Return the [x, y] coordinate for the center point of the cell that contains the specified text.  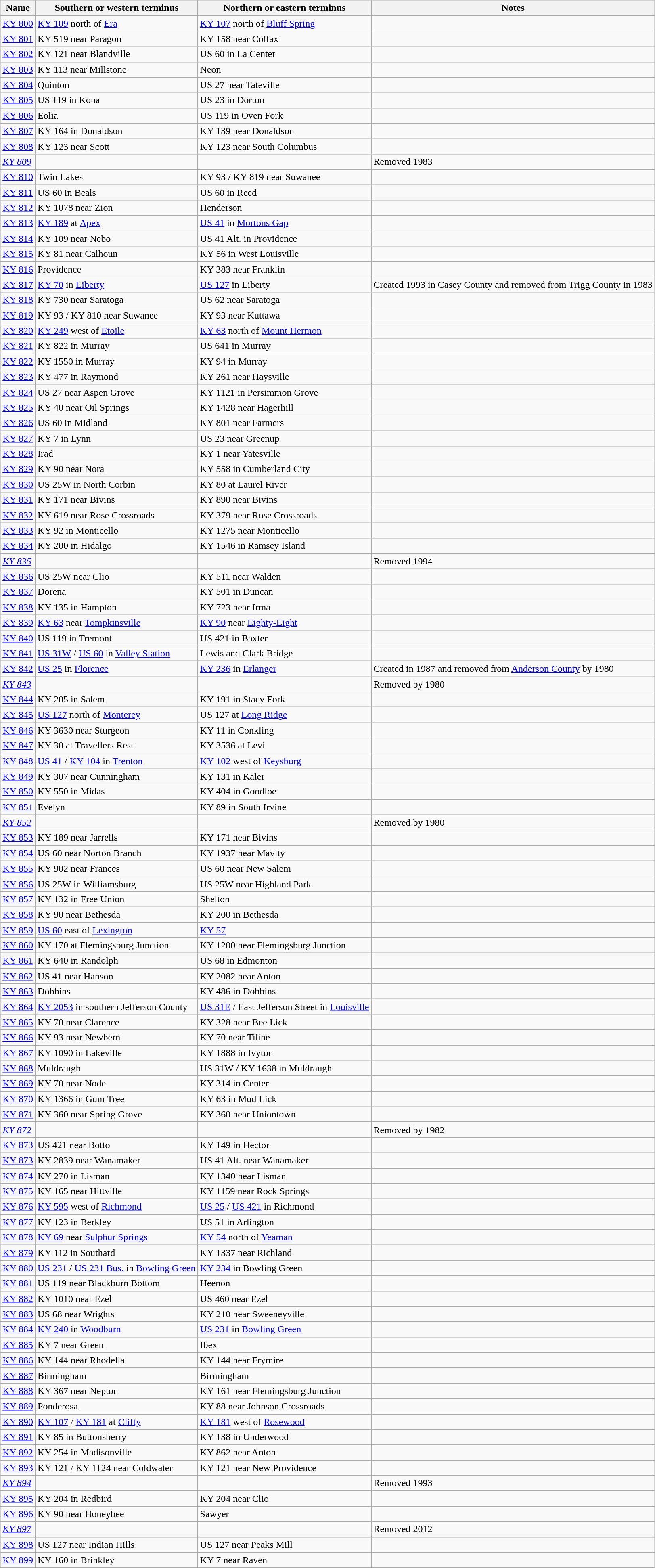
Lewis and Clark Bridge [285, 653]
KY 236 in Erlanger [285, 669]
KY 878 [18, 1237]
KY 867 [18, 1053]
KY 861 [18, 961]
KY 828 [18, 454]
KY 822 [18, 361]
KY 210 near Sweeneyville [285, 1314]
US 119 near Blackburn Bottom [117, 1283]
Name [18, 8]
KY 821 [18, 346]
KY 109 near Nebo [117, 239]
KY 815 [18, 254]
KY 902 near Frances [117, 868]
KY 70 in Liberty [117, 285]
KY 839 [18, 623]
Muldraugh [117, 1068]
KY 619 near Rose Crossroads [117, 515]
KY 204 in Redbird [117, 1499]
KY 109 north of Era [117, 23]
US 60 near New Salem [285, 868]
KY 1159 near Rock Springs [285, 1191]
KY 845 [18, 715]
KY 840 [18, 638]
KY 138 in Underwood [285, 1437]
KY 880 [18, 1268]
KY 888 [18, 1391]
Created in 1987 and removed from Anderson County by 1980 [513, 669]
KY 801 near Farmers [285, 423]
KY 90 near Bethesda [117, 914]
KY 820 [18, 331]
KY 2082 near Anton [285, 976]
US 127 near Peaks Mill [285, 1545]
KY 63 in Mud Lick [285, 1099]
KY 70 near Clarence [117, 1022]
KY 855 [18, 868]
KY 121 near Blandville [117, 54]
US 127 north of Monterey [117, 715]
KY 123 in Berkley [117, 1222]
KY 827 [18, 438]
KY 854 [18, 853]
KY 814 [18, 239]
KY 899 [18, 1560]
KY 843 [18, 684]
US 60 in Beals [117, 193]
KY 181 west of Rosewood [285, 1421]
Heenon [285, 1283]
KY 863 [18, 992]
KY 892 [18, 1453]
KY 70 near Tiline [285, 1038]
KY 852 [18, 822]
KY 889 [18, 1406]
KY 80 at Laurel River [285, 484]
KY 383 near Franklin [285, 269]
KY 894 [18, 1483]
KY 314 in Center [285, 1084]
KY 89 in South Irvine [285, 807]
US 23 near Greenup [285, 438]
KY 135 in Hampton [117, 607]
US 31W / US 60 in Valley Station [117, 653]
KY 249 west of Etoile [117, 331]
KY 254 in Madisonville [117, 1453]
KY 93 / KY 810 near Suwanee [117, 315]
KY 131 in Kaler [285, 776]
KY 866 [18, 1038]
KY 63 near Tompkinsville [117, 623]
KY 897 [18, 1529]
Southern or western terminus [117, 8]
Providence [117, 269]
KY 379 near Rose Crossroads [285, 515]
US 31E / East Jefferson Street in Louisville [285, 1007]
KY 56 in West Louisville [285, 254]
KY 160 in Brinkley [117, 1560]
Sawyer [285, 1514]
KY 807 [18, 131]
KY 885 [18, 1345]
US 641 in Murray [285, 346]
KY 144 near Frymire [285, 1360]
KY 842 [18, 669]
US 25 in Florence [117, 669]
US 23 in Dorton [285, 100]
KY 270 in Lisman [117, 1176]
US 460 near Ezel [285, 1299]
KY 1937 near Mavity [285, 853]
KY 511 near Walden [285, 576]
KY 808 [18, 146]
KY 328 near Bee Lick [285, 1022]
KY 881 [18, 1283]
KY 144 near Rhodelia [117, 1360]
KY 501 in Duncan [285, 592]
KY 234 in Bowling Green [285, 1268]
KY 874 [18, 1176]
KY 640 in Randolph [117, 961]
KY 803 [18, 69]
KY 819 [18, 315]
KY 189 near Jarrells [117, 838]
Neon [285, 69]
KY 123 near Scott [117, 146]
KY 895 [18, 1499]
US 27 near Aspen Grove [117, 392]
KY 486 in Dobbins [285, 992]
KY 841 [18, 653]
KY 884 [18, 1329]
KY 69 near Sulphur Springs [117, 1237]
KY 818 [18, 300]
KY 806 [18, 115]
KY 158 near Colfax [285, 39]
KY 860 [18, 945]
KY 816 [18, 269]
KY 88 near Johnson Crossroads [285, 1406]
KY 1550 in Murray [117, 361]
KY 844 [18, 700]
KY 7 near Raven [285, 1560]
KY 809 [18, 161]
KY 834 [18, 546]
KY 832 [18, 515]
KY 848 [18, 761]
US 231 in Bowling Green [285, 1329]
KY 307 near Cunningham [117, 776]
KY 161 near Flemingsburg Junction [285, 1391]
KY 1366 in Gum Tree [117, 1099]
KY 107 / KY 181 at Clifty [117, 1421]
KY 595 west of Richmond [117, 1207]
KY 1340 near Lisman [285, 1176]
US 27 near Tateville [285, 85]
KY 30 at Travellers Rest [117, 746]
US 119 in Kona [117, 100]
KY 805 [18, 100]
KY 90 near Eighty-Eight [285, 623]
KY 205 in Salem [117, 700]
KY 890 near Bivins [285, 500]
KY 1078 near Zion [117, 208]
US 31W / KY 1638 in Muldraugh [285, 1068]
KY 90 near Honeybee [117, 1514]
KY 856 [18, 884]
KY 1200 near Flemingsburg Junction [285, 945]
Quinton [117, 85]
KY 2053 in southern Jefferson County [117, 1007]
KY 102 west of Keysburg [285, 761]
US 119 in Oven Fork [285, 115]
KY 896 [18, 1514]
KY 868 [18, 1068]
Twin Lakes [117, 177]
KY 3536 at Levi [285, 746]
KY 1275 near Monticello [285, 530]
US 119 in Tremont [117, 638]
US 25W near Highland Park [285, 884]
US 41 in Mortons Gap [285, 223]
KY 835 [18, 561]
US 68 in Edmonton [285, 961]
Ibex [285, 1345]
KY 813 [18, 223]
KY 170 at Flemingsburg Junction [117, 945]
KY 823 [18, 377]
US 41 near Hanson [117, 976]
KY 165 near Hittville [117, 1191]
US 41 Alt. in Providence [285, 239]
KY 189 at Apex [117, 223]
KY 883 [18, 1314]
Dobbins [117, 992]
KY 360 near Spring Grove [117, 1114]
KY 801 [18, 39]
KY 890 [18, 1421]
KY 850 [18, 792]
KY 200 in Bethesda [285, 914]
KY 7 near Green [117, 1345]
KY 858 [18, 914]
KY 817 [18, 285]
KY 121 / KY 1124 near Coldwater [117, 1468]
Removed 1983 [513, 161]
KY 836 [18, 576]
US 25W in Williamsburg [117, 884]
KY 1010 near Ezel [117, 1299]
KY 871 [18, 1114]
Henderson [285, 208]
KY 829 [18, 469]
Removed by 1982 [513, 1130]
KY 149 in Hector [285, 1145]
Removed 1993 [513, 1483]
KY 240 in Woodburn [117, 1329]
KY 891 [18, 1437]
KY 107 north of Bluff Spring [285, 23]
KY 859 [18, 930]
KY 1337 near Richland [285, 1253]
US 421 in Baxter [285, 638]
KY 1546 in Ramsey Island [285, 546]
US 25 / US 421 in Richmond [285, 1207]
KY 550 in Midas [117, 792]
KY 857 [18, 899]
KY 802 [18, 54]
KY 886 [18, 1360]
KY 869 [18, 1084]
KY 2839 near Wanamaker [117, 1160]
KY 879 [18, 1253]
KY 261 near Haysville [285, 377]
KY 200 in Hidalgo [117, 546]
KY 90 near Nora [117, 469]
US 25W in North Corbin [117, 484]
US 41 / KY 104 in Trenton [117, 761]
KY 723 near Irma [285, 607]
KY 93 near Kuttawa [285, 315]
KY 825 [18, 407]
KY 11 in Conkling [285, 730]
US 60 in Midland [117, 423]
KY 139 near Donaldson [285, 131]
KY 519 near Paragon [117, 39]
KY 3630 near Sturgeon [117, 730]
Created 1993 in Casey County and removed from Trigg County in 1983 [513, 285]
US 60 near Norton Branch [117, 853]
KY 849 [18, 776]
KY 132 in Free Union [117, 899]
US 60 in La Center [285, 54]
KY 800 [18, 23]
KY 882 [18, 1299]
KY 70 near Node [117, 1084]
KY 367 near Nepton [117, 1391]
KY 113 near Millstone [117, 69]
KY 7 in Lynn [117, 438]
Removed 1994 [513, 561]
KY 1 near Yatesville [285, 454]
KY 1090 in Lakeville [117, 1053]
KY 898 [18, 1545]
KY 893 [18, 1468]
KY 876 [18, 1207]
KY 85 in Buttonsberry [117, 1437]
Dorena [117, 592]
KY 63 north of Mount Hermon [285, 331]
Northern or eastern terminus [285, 8]
KY 360 near Uniontown [285, 1114]
US 51 in Arlington [285, 1222]
US 127 in Liberty [285, 285]
KY 81 near Calhoun [117, 254]
KY 830 [18, 484]
US 127 near Indian Hills [117, 1545]
Notes [513, 8]
KY 826 [18, 423]
Removed 2012 [513, 1529]
KY 831 [18, 500]
KY 477 in Raymond [117, 377]
Eolia [117, 115]
KY 875 [18, 1191]
Shelton [285, 899]
KY 54 north of Yeaman [285, 1237]
US 41 Alt. near Wanamaker [285, 1160]
US 60 in Reed [285, 193]
US 60 east of Lexington [117, 930]
KY 838 [18, 607]
KY 1888 in Ivyton [285, 1053]
KY 164 in Donaldson [117, 131]
KY 870 [18, 1099]
US 68 near Wrights [117, 1314]
KY 204 near Clio [285, 1499]
KY 92 in Monticello [117, 530]
KY 812 [18, 208]
US 127 at Long Ridge [285, 715]
US 25W near Clio [117, 576]
KY 864 [18, 1007]
KY 865 [18, 1022]
KY 877 [18, 1222]
KY 887 [18, 1375]
KY 847 [18, 746]
KY 862 near Anton [285, 1453]
KY 123 near South Columbus [285, 146]
Irad [117, 454]
Evelyn [117, 807]
KY 93 near Newbern [117, 1038]
US 421 near Botto [117, 1145]
KY 93 / KY 819 near Suwanee [285, 177]
KY 851 [18, 807]
KY 94 in Murray [285, 361]
KY 112 in Southard [117, 1253]
KY 862 [18, 976]
US 231 / US 231 Bus. in Bowling Green [117, 1268]
KY 822 in Murray [117, 346]
KY 804 [18, 85]
KY 833 [18, 530]
KY 824 [18, 392]
KY 846 [18, 730]
KY 1121 in Persimmon Grove [285, 392]
KY 121 near New Providence [285, 1468]
KY 558 in Cumberland City [285, 469]
KY 40 near Oil Springs [117, 407]
KY 1428 near Hagerhill [285, 407]
KY 810 [18, 177]
KY 872 [18, 1130]
KY 837 [18, 592]
KY 404 in Goodloe [285, 792]
KY 191 in Stacy Fork [285, 700]
KY 730 near Saratoga [117, 300]
US 62 near Saratoga [285, 300]
Ponderosa [117, 1406]
KY 853 [18, 838]
KY 57 [285, 930]
KY 811 [18, 193]
